Detect which cell encompasses the target text, then output its (x, y) center coordinate. 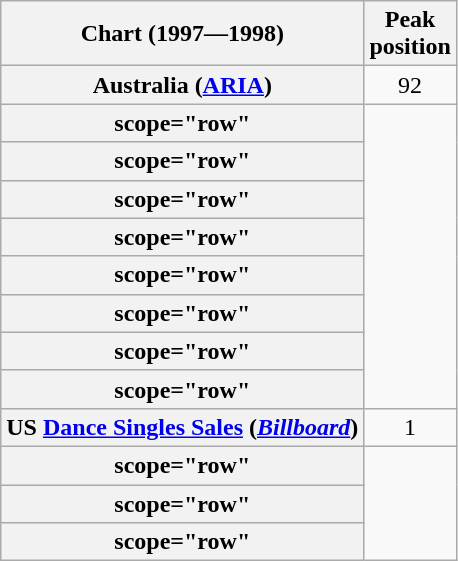
92 (410, 85)
Australia (ARIA) (182, 85)
Chart (1997—1998) (182, 34)
Peakposition (410, 34)
1 (410, 427)
US Dance Singles Sales (Billboard) (182, 427)
